Scan for the cell matching the given text and deliver its [x, y] coordinate at center. 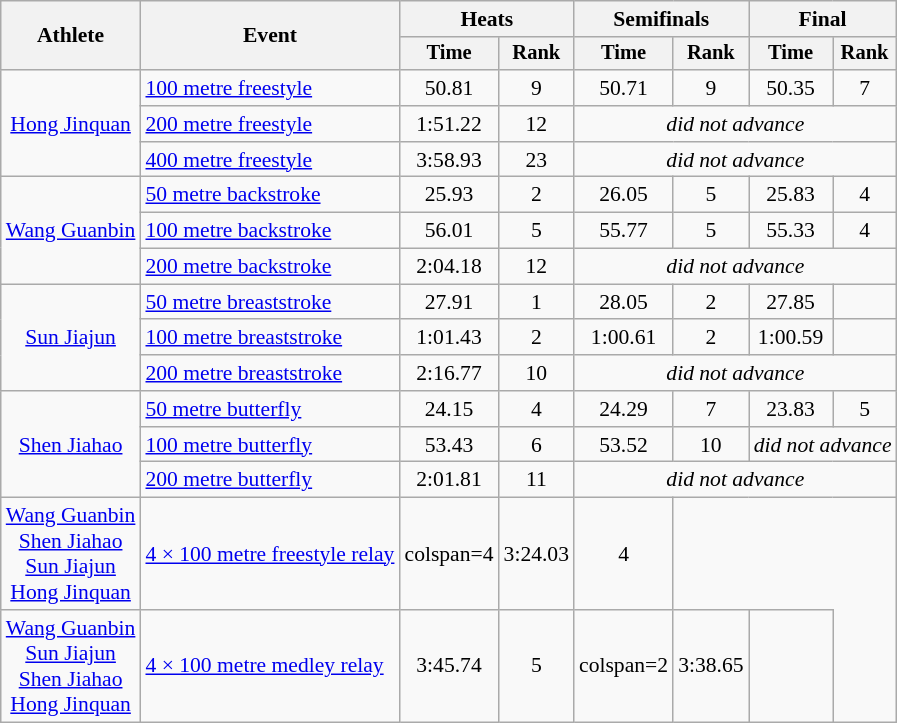
1 [536, 302]
50.71 [624, 88]
27.91 [448, 302]
Semifinals [662, 19]
Final [823, 19]
200 metre backstroke [270, 267]
Wang Guanbin Sun JiajunShen JiahaoHong Jinquan [71, 666]
6 [536, 445]
23 [536, 160]
25.83 [791, 195]
Wang Guanbin [71, 230]
53.52 [624, 445]
3:45.74 [448, 666]
100 metre backstroke [270, 231]
Wang Guanbin Shen Jiahao Sun Jiajun Hong Jinquan [71, 554]
Athlete [71, 36]
colspan=2 [624, 666]
100 metre butterfly [270, 445]
200 metre butterfly [270, 480]
50.81 [448, 88]
28.05 [624, 302]
2:16.77 [448, 373]
4 × 100 metre freestyle relay [270, 554]
Event [270, 36]
1:00.61 [624, 338]
3:58.93 [448, 160]
53.43 [448, 445]
50 metre breaststroke [270, 302]
Hong Jinquan [71, 124]
200 metre breaststroke [270, 373]
23.83 [791, 409]
55.33 [791, 231]
Sun Jiajun [71, 338]
3:24.03 [536, 554]
2:01.81 [448, 480]
4 × 100 metre medley relay [270, 666]
50.35 [791, 88]
24.29 [624, 409]
2:04.18 [448, 267]
400 metre freestyle [270, 160]
50 metre butterfly [270, 409]
24.15 [448, 409]
50 metre backstroke [270, 195]
Heats [486, 19]
3:38.65 [710, 666]
200 metre freestyle [270, 124]
1:51.22 [448, 124]
100 metre freestyle [270, 88]
colspan=4 [448, 554]
26.05 [624, 195]
Shen Jiahao [71, 444]
1:00.59 [791, 338]
55.77 [624, 231]
56.01 [448, 231]
27.85 [791, 302]
11 [536, 480]
25.93 [448, 195]
1:01.43 [448, 338]
100 metre breaststroke [270, 338]
